Identify which cell holds the provided text, then report its (X, Y) central coordinate. 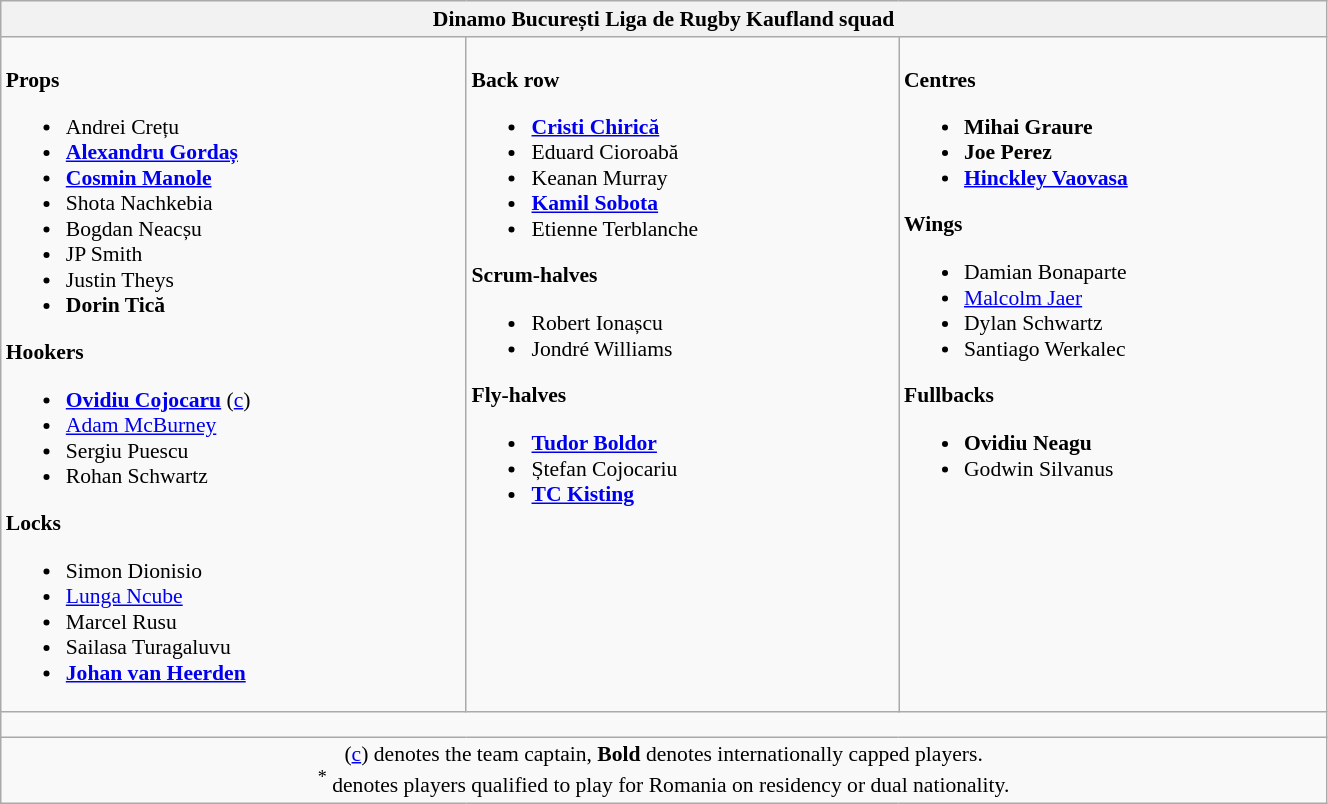
Dinamo București Liga de Rugby Kaufland squad (664, 19)
